For the text-containing cell, return its midpoint in (x, y) coordinate format. 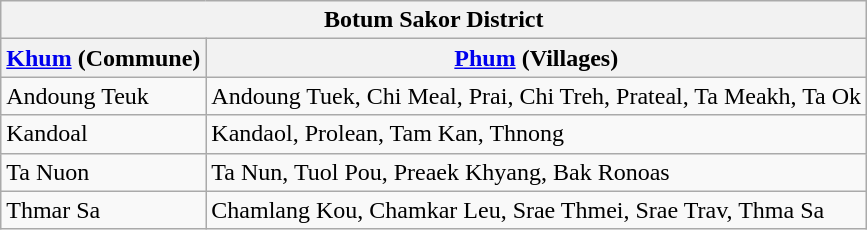
Chamlang Kou, Chamkar Leu, Srae Thmei, Srae Trav, Thma Sa (536, 210)
Phum (Villages) (536, 58)
Ta Nun, Tuol Pou, Preaek Khyang, Bak Ronoas (536, 172)
Khum (Commune) (104, 58)
Kandoal (104, 134)
Kandaol, Prolean, Tam Kan, Thnong (536, 134)
Andoung Teuk (104, 96)
Ta Nuon (104, 172)
Andoung Tuek, Chi Meal, Prai, Chi Treh, Prateal, Ta Meakh, Ta Ok (536, 96)
Botum Sakor District (434, 20)
Thmar Sa (104, 210)
